Search for the cell housing the specified text and yield its [x, y] center coordinate. 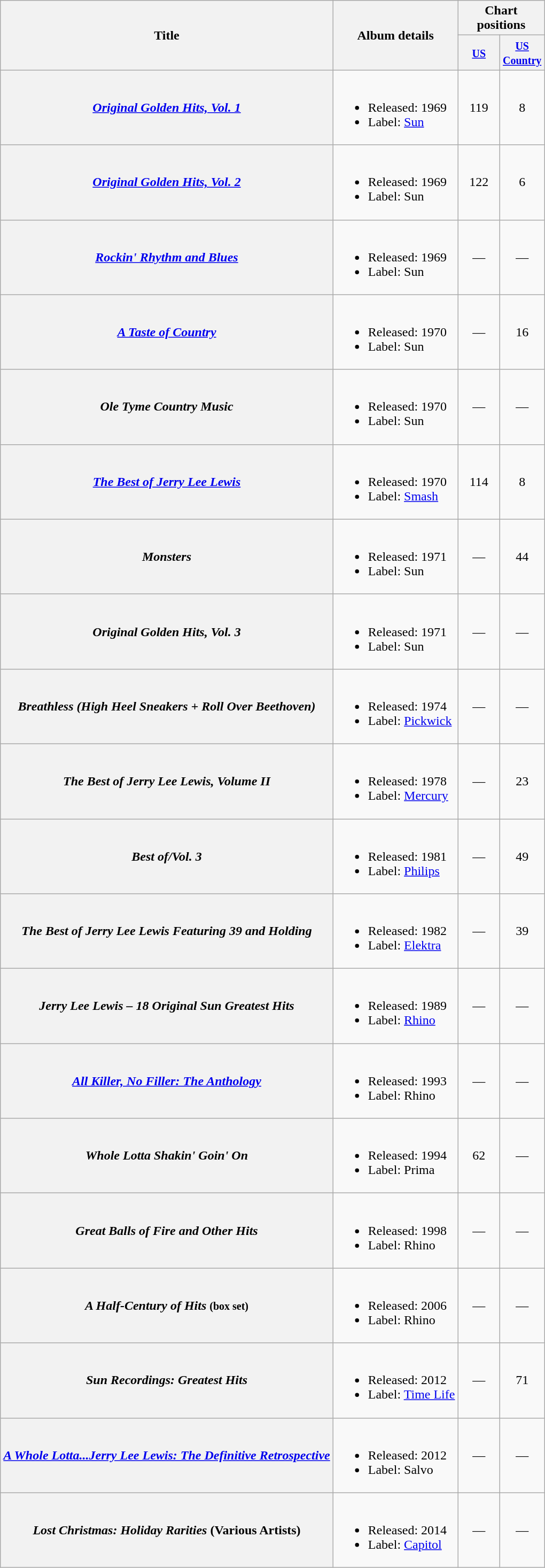
The Best of Jerry Lee Lewis [167, 482]
114 [479, 482]
Released: 1978Label: Mercury [395, 781]
119 [479, 107]
Monsters [167, 557]
Released: 1989Label: Rhino [395, 1006]
Great Balls of Fire and Other Hits [167, 1231]
A Half-Century of Hits (box set) [167, 1306]
Released: 2014Label: Capitol [395, 1530]
Released: 1993Label: Rhino [395, 1081]
US [479, 52]
Released: 1994Label: Prima [395, 1156]
Rockin' Rhythm and Blues [167, 257]
Original Golden Hits, Vol. 3 [167, 631]
Released: 1981Label: Philips [395, 856]
Original Golden Hits, Vol. 2 [167, 182]
Whole Lotta Shakin' Goin' On [167, 1156]
16 [523, 332]
62 [479, 1156]
Released: 1970Label: Smash [395, 482]
Sun Recordings: Greatest Hits [167, 1380]
23 [523, 781]
Best of/Vol. 3 [167, 856]
71 [523, 1380]
A Taste of Country [167, 332]
39 [523, 931]
Released: 1974Label: Pickwick [395, 706]
Title [167, 35]
US Country [523, 52]
Ole Tyme Country Music [167, 407]
Lost Christmas: Holiday Rarities (Various Artists) [167, 1530]
All Killer, No Filler: The Anthology [167, 1081]
The Best of Jerry Lee Lewis, Volume II [167, 781]
Released: 1998Label: Rhino [395, 1231]
Album details [395, 35]
Jerry Lee Lewis – 18 Original Sun Greatest Hits [167, 1006]
Breathless (High Heel Sneakers + Roll Over Beethoven) [167, 706]
The Best of Jerry Lee Lewis Featuring 39 and Holding [167, 931]
Released: 2012Label: Time Life [395, 1380]
49 [523, 856]
44 [523, 557]
Chart positions [501, 18]
Original Golden Hits, Vol. 1 [167, 107]
A Whole Lotta...Jerry Lee Lewis: The Definitive Retrospective [167, 1455]
6 [523, 182]
Released: 1982Label: Elektra [395, 931]
Released: 2012Label: Salvo [395, 1455]
Released: 2006Label: Rhino [395, 1306]
122 [479, 182]
